Search for the cell housing the specified text and yield its (X, Y) center coordinate. 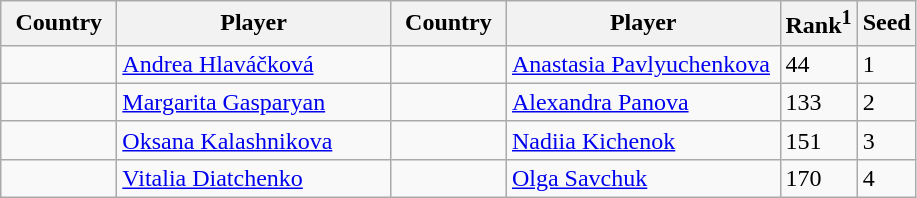
Rank1 (818, 24)
Olga Savchuk (643, 178)
44 (818, 64)
Seed (886, 24)
Oksana Kalashnikova (254, 140)
2 (886, 102)
Vitalia Diatchenko (254, 178)
Anastasia Pavlyuchenkova (643, 64)
1 (886, 64)
151 (818, 140)
Alexandra Panova (643, 102)
Nadiia Kichenok (643, 140)
4 (886, 178)
170 (818, 178)
3 (886, 140)
Andrea Hlaváčková (254, 64)
133 (818, 102)
Margarita Gasparyan (254, 102)
